Detect which cell encompasses the target text, then output its (X, Y) center coordinate. 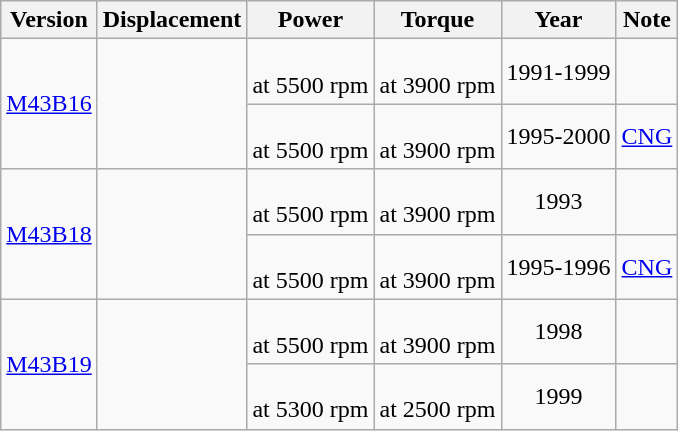
1998 (558, 332)
M43B16 (49, 104)
Note (647, 20)
1993 (558, 202)
Displacement (172, 20)
1991-1999 (558, 72)
M43B19 (49, 364)
1999 (558, 396)
M43B18 (49, 234)
1995-2000 (558, 136)
at 5300 rpm (310, 396)
Power (310, 20)
Torque (438, 20)
1995-1996 (558, 266)
Version (49, 20)
Year (558, 20)
at 2500 rpm (438, 396)
